Identify which cell holds the provided text, then report its (X, Y) central coordinate. 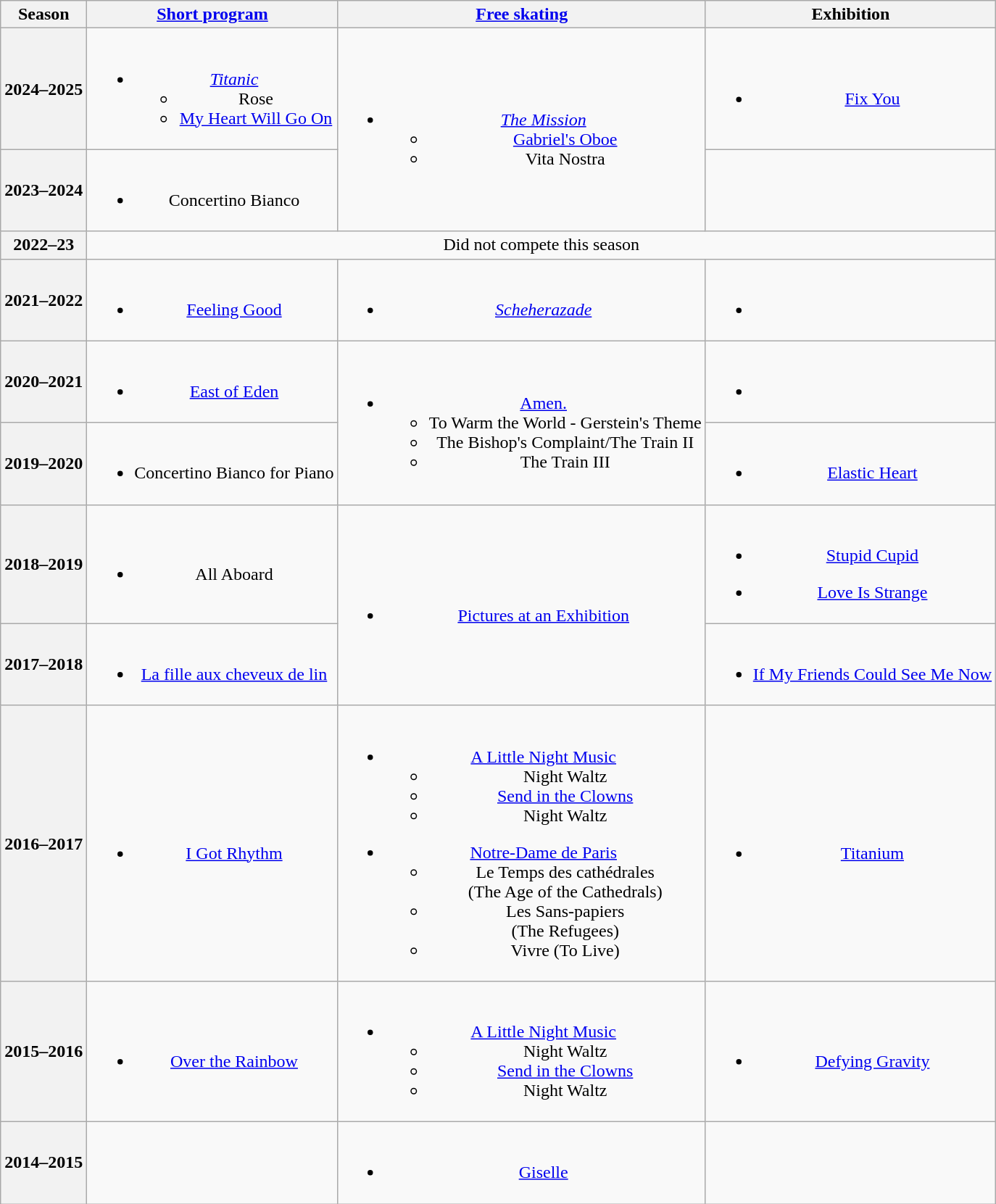
2016–2017 (43, 843)
Free skating (522, 14)
Short program (212, 14)
Defying Gravity (850, 1051)
2024–2025 (43, 88)
Stupid Cupid Love Is Strange (850, 564)
I Got Rhythm (212, 843)
All Aboard (212, 564)
2018–2019 (43, 564)
2022–23 (43, 245)
2017–2018 (43, 664)
2014–2015 (43, 1163)
2023–2024 (43, 190)
Amen.To Warm the World - Gerstein's ThemeThe Bishop's Complaint/The Train IIThe Train III (522, 423)
The MissionGabriel's OboeVita Nostra (522, 130)
2019–2020 (43, 464)
Giselle (522, 1163)
2020–2021 (43, 381)
Over the Rainbow (212, 1051)
Titanium (850, 843)
Feeling Good (212, 300)
Elastic Heart (850, 464)
Fix You (850, 88)
Pictures at an Exhibition (522, 605)
A Little Night Music Night WaltzSend in the ClownsNight Waltz (522, 1051)
TitanicRose My Heart Will Go On (212, 88)
Exhibition (850, 14)
Season (43, 14)
2021–2022 (43, 300)
East of Eden (212, 381)
Scheherazade (522, 300)
Did not compete this season (541, 245)
Concertino Bianco for Piano (212, 464)
La fille aux cheveux de lin (212, 664)
If My Friends Could See Me Now (850, 664)
2015–2016 (43, 1051)
Concertino Bianco (212, 190)
